Capture the cell that displays the provided text and extract its [X, Y] central coordinate. 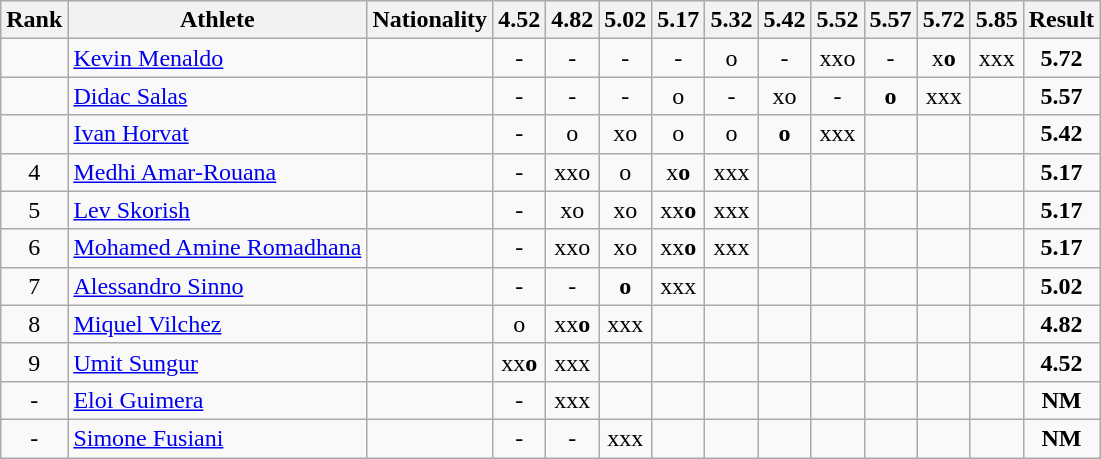
Alessandro Sinno [218, 286]
5.85 [996, 20]
Kevin Menaldo [218, 58]
5.32 [732, 20]
8 [34, 324]
Rank [34, 20]
Umit Sungur [218, 362]
4 [34, 172]
Result [1061, 20]
9 [34, 362]
5 [34, 210]
Nationality [430, 20]
Eloi Guimera [218, 400]
Ivan Horvat [218, 134]
Simone Fusiani [218, 438]
Medhi Amar-Rouana [218, 172]
6 [34, 248]
Mohamed Amine Romadhana [218, 248]
Didac Salas [218, 96]
Athlete [218, 20]
Miquel Vilchez [218, 324]
7 [34, 286]
5.52 [838, 20]
Lev Skorish [218, 210]
